For the text-containing cell, return its midpoint in (X, Y) coordinate format. 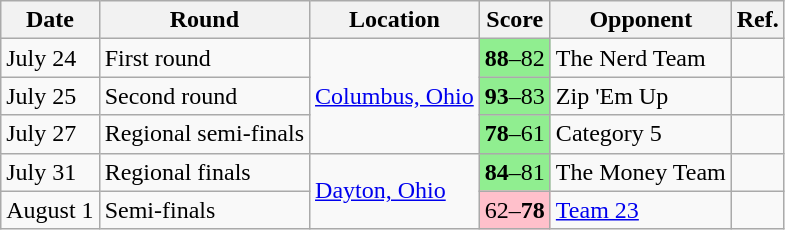
Regional semi-finals (204, 134)
First round (204, 58)
July 27 (50, 134)
August 1 (50, 210)
The Nerd Team (640, 58)
Opponent (640, 20)
88–82 (514, 58)
62–78 (514, 210)
July 24 (50, 58)
78–61 (514, 134)
Columbus, Ohio (395, 96)
Location (395, 20)
Dayton, Ohio (395, 191)
Semi-finals (204, 210)
Category 5 (640, 134)
Regional finals (204, 172)
Date (50, 20)
93–83 (514, 96)
Score (514, 20)
The Money Team (640, 172)
Team 23 (640, 210)
July 31 (50, 172)
Zip 'Em Up (640, 96)
Round (204, 20)
Ref. (758, 20)
Second round (204, 96)
84–81 (514, 172)
July 25 (50, 96)
